For the text-containing cell, return its midpoint in (X, Y) coordinate format. 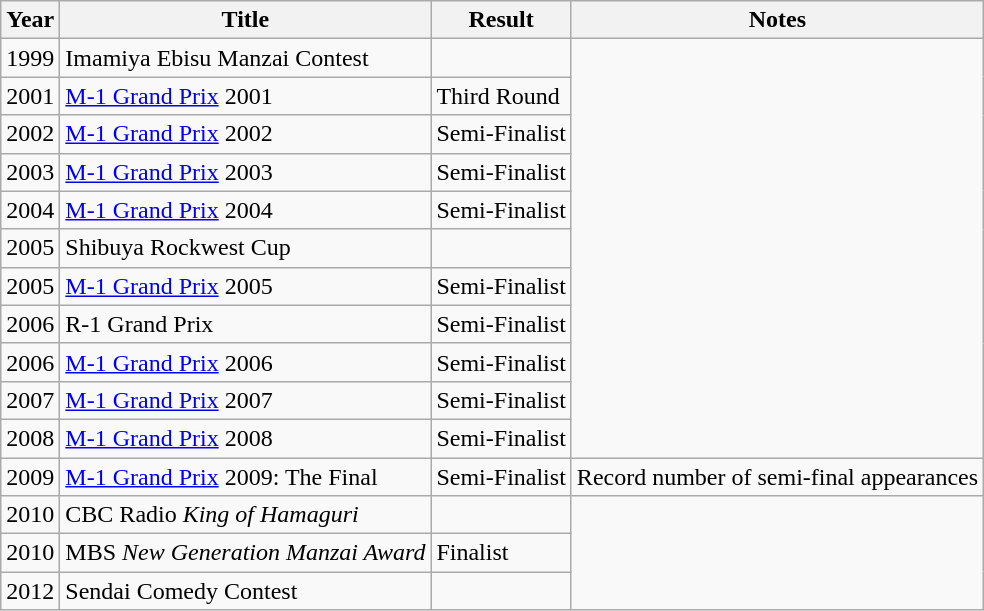
CBC Radio King of Hamaguri (246, 515)
Result (501, 20)
Record number of semi-final appearances (777, 477)
Year (30, 20)
2007 (30, 400)
Notes (777, 20)
M-1 Grand Prix 2004 (246, 210)
MBS New Generation Manzai Award (246, 553)
2008 (30, 438)
Finalist (501, 553)
Title (246, 20)
2004 (30, 210)
Third Round (501, 96)
Imamiya Ebisu Manzai Contest (246, 58)
M-1 Grand Prix 2005 (246, 286)
M-1 Grand Prix 2003 (246, 172)
M-1 Grand Prix 2002 (246, 134)
Shibuya Rockwest Cup (246, 248)
1999 (30, 58)
M-1 Grand Prix 2007 (246, 400)
Sendai Comedy Contest (246, 591)
2002 (30, 134)
2009 (30, 477)
2003 (30, 172)
M-1 Grand Prix 2009: The Final (246, 477)
M-1 Grand Prix 2006 (246, 362)
2012 (30, 591)
R-1 Grand Prix (246, 324)
2001 (30, 96)
M-1 Grand Prix 2001 (246, 96)
M-1 Grand Prix 2008 (246, 438)
